Return the (X, Y) coordinate for the center point of the cell that contains the specified text.  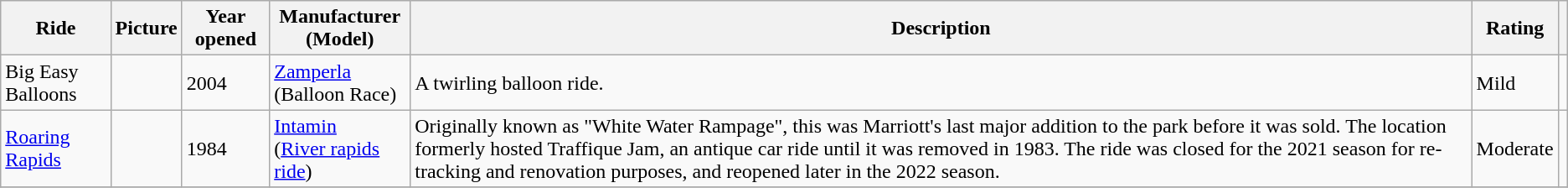
Year opened (225, 29)
Zamperla(Balloon Race) (340, 82)
Moderate (1514, 149)
Rating (1514, 29)
Ride (55, 29)
2004 (225, 82)
Description (941, 29)
Picture (146, 29)
1984 (225, 149)
Roaring Rapids (55, 149)
Mild (1514, 82)
Manufacturer(Model) (340, 29)
Big Easy Balloons (55, 82)
Intamin(River rapids ride) (340, 149)
A twirling balloon ride. (941, 82)
